Scan for the cell matching the given text and deliver its [X, Y] coordinate at center. 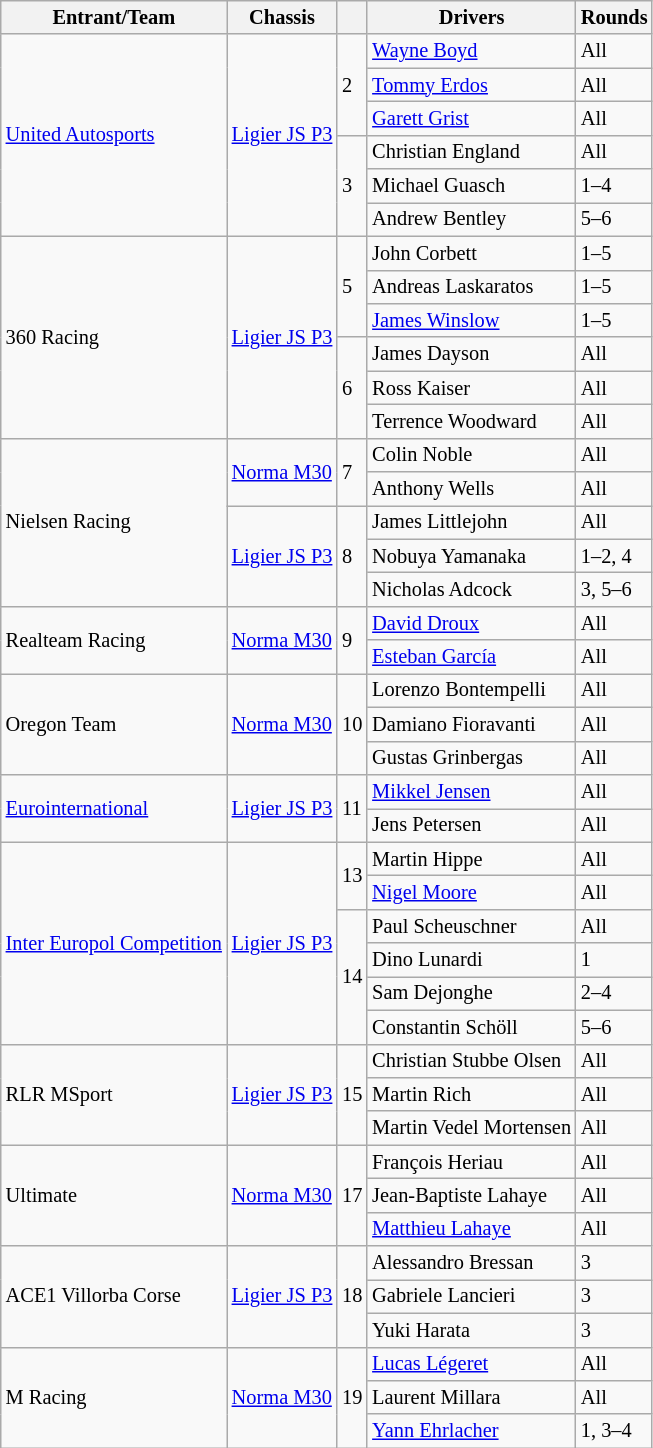
6 [352, 388]
James Littlejohn [472, 522]
Mikkel Jensen [472, 791]
Inter Europol Competition [114, 943]
360 Racing [114, 337]
11 [352, 808]
1 [614, 960]
Andrew Bentley [472, 219]
Jean-Baptiste Lahaye [472, 1195]
David Droux [472, 623]
James Dayson [472, 354]
10 [352, 724]
Oregon Team [114, 724]
Damiano Fioravanti [472, 724]
8 [352, 556]
18 [352, 1296]
17 [352, 1196]
Martin Hippe [472, 859]
Martin Rich [472, 1094]
Chassis [282, 17]
Nicholas Adcock [472, 589]
Matthieu Lahaye [472, 1229]
Nigel Moore [472, 892]
3, 5–6 [614, 589]
Christian Stubbe Olsen [472, 1061]
Ross Kaiser [472, 388]
Wayne Boyd [472, 51]
Realteam Racing [114, 640]
2 [352, 84]
5 [352, 286]
13 [352, 876]
Lorenzo Bontempelli [472, 690]
Garett Grist [472, 118]
7 [352, 472]
Yuki Harata [472, 1330]
Nielsen Racing [114, 522]
Martin Vedel Mortensen [472, 1128]
Nobuya Yamanaka [472, 556]
James Winslow [472, 320]
Laurent Millara [472, 1397]
Yann Ehrlacher [472, 1431]
1, 3–4 [614, 1431]
M Racing [114, 1398]
9 [352, 640]
2–4 [614, 993]
14 [352, 976]
1–4 [614, 186]
Colin Noble [472, 455]
Eurointernational [114, 808]
Lucas Légeret [472, 1364]
Gustas Grinbergas [472, 758]
Drivers [472, 17]
Rounds [614, 17]
RLR MSport [114, 1094]
Alessandro Bressan [472, 1263]
John Corbett [472, 253]
Dino Lunardi [472, 960]
1–2, 4 [614, 556]
Jens Petersen [472, 825]
Paul Scheuschner [472, 926]
ACE1 Villorba Corse [114, 1296]
Christian England [472, 152]
Sam Dejonghe [472, 993]
Constantin Schöll [472, 1027]
Terrence Woodward [472, 421]
15 [352, 1094]
François Heriau [472, 1162]
United Autosports [114, 135]
Entrant/Team [114, 17]
Andreas Laskaratos [472, 287]
Gabriele Lancieri [472, 1296]
19 [352, 1398]
Esteban García [472, 657]
Ultimate [114, 1196]
Michael Guasch [472, 186]
Tommy Erdos [472, 85]
Anthony Wells [472, 489]
